For the text-containing cell, return its midpoint in [X, Y] coordinate format. 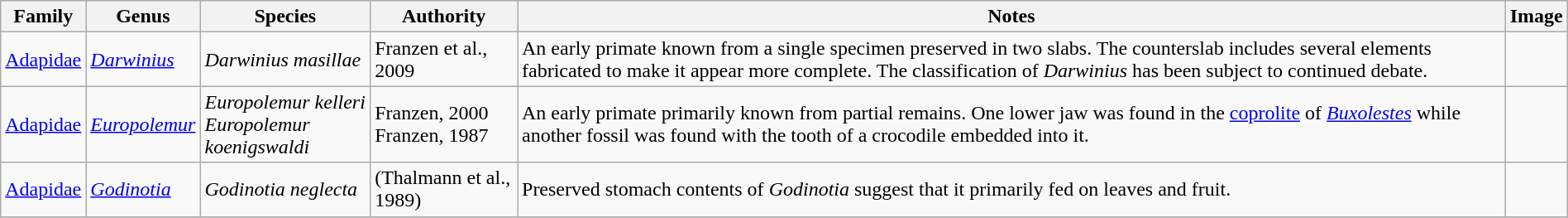
Franzen et al., 2009 [444, 60]
Image [1537, 17]
Genus [143, 17]
Godinotia neglecta [285, 189]
Preserved stomach contents of Godinotia suggest that it primarily fed on leaves and fruit. [1012, 189]
Godinotia [143, 189]
Darwinius [143, 60]
Europolemur [143, 124]
Europolemur kelleriEuropolemur koenigswaldi [285, 124]
Family [43, 17]
(Thalmann et al., 1989) [444, 189]
Authority [444, 17]
Species [285, 17]
Darwinius masillae [285, 60]
Notes [1012, 17]
Franzen, 2000Franzen, 1987 [444, 124]
